Capture the cell that displays the provided text and extract its [x, y] central coordinate. 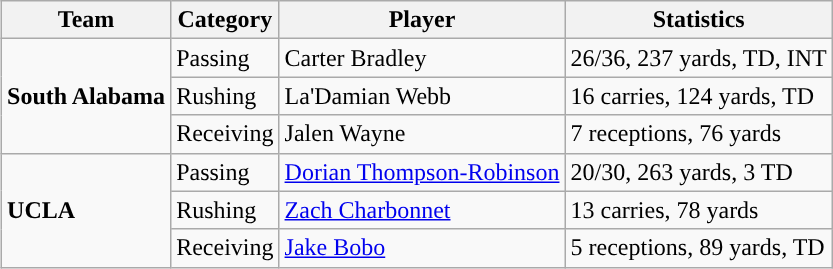
20/30, 263 yards, 3 TD [698, 172]
Player [422, 20]
South Alabama [86, 96]
Statistics [698, 20]
Jalen Wayne [422, 134]
Carter Bradley [422, 58]
Dorian Thompson-Robinson [422, 172]
Jake Bobo [422, 248]
7 receptions, 76 yards [698, 134]
26/36, 237 yards, TD, INT [698, 58]
Zach Charbonnet [422, 210]
Category [225, 20]
Team [86, 20]
13 carries, 78 yards [698, 210]
La'Damian Webb [422, 96]
5 receptions, 89 yards, TD [698, 248]
UCLA [86, 210]
16 carries, 124 yards, TD [698, 96]
